Capture the cell that displays the provided text and extract its (x, y) central coordinate. 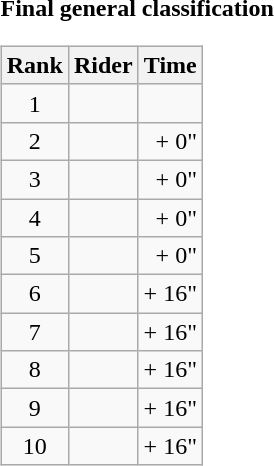
4 (34, 217)
8 (34, 370)
Rank (34, 65)
9 (34, 408)
5 (34, 256)
Time (170, 65)
2 (34, 141)
6 (34, 294)
3 (34, 179)
10 (34, 446)
7 (34, 332)
Rider (103, 65)
1 (34, 103)
